Detect which cell encompasses the target text, then output its (x, y) center coordinate. 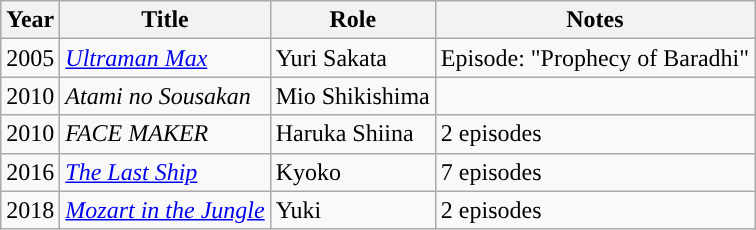
Kyoko (352, 172)
Yuki (352, 210)
Episode: "Prophecy of Baradhi" (594, 58)
FACE MAKER (165, 134)
2018 (30, 210)
Role (352, 20)
Title (165, 20)
Atami no Sousakan (165, 96)
The Last Ship (165, 172)
Notes (594, 20)
Mozart in the Jungle (165, 210)
7 episodes (594, 172)
Yuri Sakata (352, 58)
Mio Shikishima (352, 96)
Haruka Shiina (352, 134)
2016 (30, 172)
2005 (30, 58)
Year (30, 20)
Ultraman Max (165, 58)
